Search for the cell housing the specified text and yield its [X, Y] center coordinate. 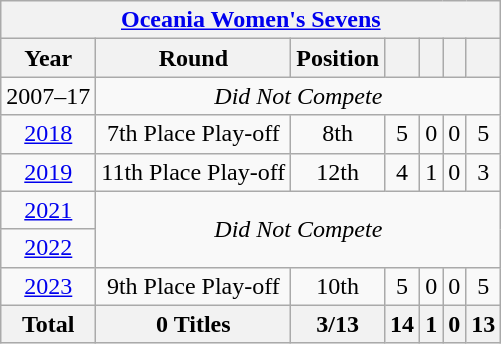
12th [338, 172]
0 Titles [194, 324]
10th [338, 286]
14 [402, 324]
4 [402, 172]
7th Place Play-off [194, 134]
2018 [48, 134]
Total [48, 324]
Year [48, 58]
8th [338, 134]
2007–17 [48, 96]
2019 [48, 172]
13 [484, 324]
Oceania Women's Sevens [251, 20]
2021 [48, 210]
Round [194, 58]
3/13 [338, 324]
3 [484, 172]
2023 [48, 286]
11th Place Play-off [194, 172]
2022 [48, 248]
9th Place Play-off [194, 286]
Position [338, 58]
